Identify which cell holds the provided text, then report its [X, Y] central coordinate. 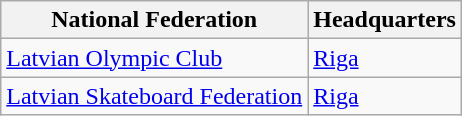
Headquarters [385, 20]
National Federation [154, 20]
Latvian Skateboard Federation [154, 96]
Latvian Olympic Club [154, 58]
